Pinpoint the cell where the given text exists, returning its (x, y) midpoint coordinate. 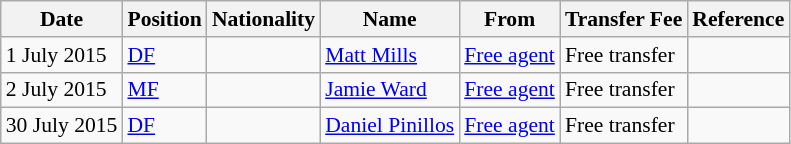
Nationality (264, 19)
Name (390, 19)
2 July 2015 (62, 90)
Transfer Fee (624, 19)
Matt Mills (390, 55)
Reference (738, 19)
Daniel Pinillos (390, 126)
30 July 2015 (62, 126)
Jamie Ward (390, 90)
Date (62, 19)
1 July 2015 (62, 55)
MF (164, 90)
From (510, 19)
Position (164, 19)
